Return the (X, Y) coordinate for the center point of the cell that contains the specified text.  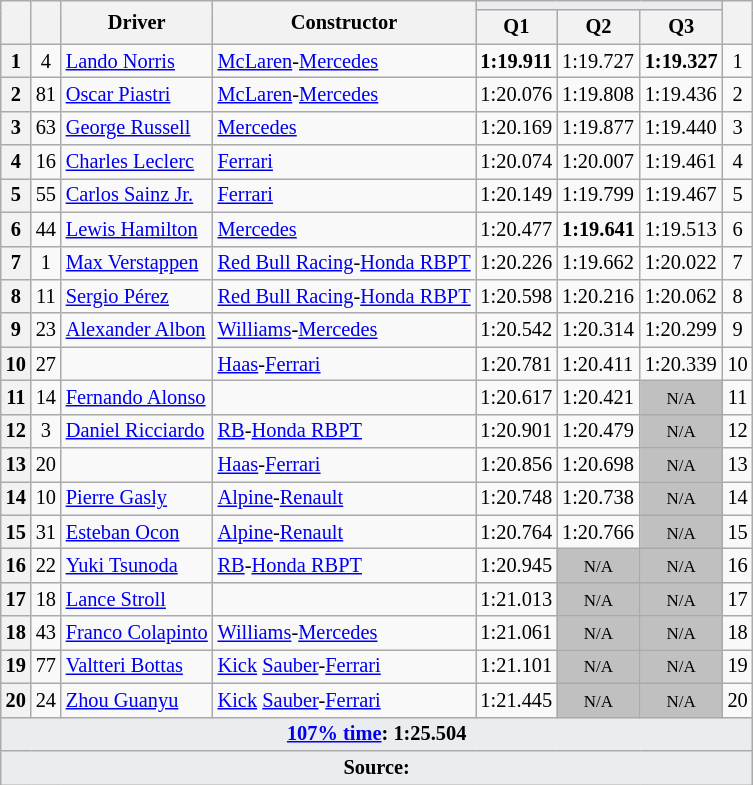
1:20.076 (517, 94)
1:20.748 (517, 498)
31 (46, 532)
1:19.877 (598, 128)
1:19.327 (682, 61)
1:19.727 (598, 61)
Q2 (598, 27)
Daniel Ricciardo (137, 431)
1:20.617 (517, 397)
1:20.007 (598, 162)
27 (46, 364)
1:20.901 (517, 431)
Sergio Pérez (137, 296)
1:20.299 (682, 330)
43 (46, 633)
Fernando Alonso (137, 397)
Constructor (344, 22)
1:19.436 (682, 94)
1:21.445 (517, 700)
1:20.781 (517, 364)
1:19.440 (682, 128)
1:20.598 (517, 296)
77 (46, 666)
Max Verstappen (137, 263)
Charles Leclerc (137, 162)
1:21.101 (517, 666)
1:19.799 (598, 195)
Yuki Tsunoda (137, 565)
1:19.911 (517, 61)
1:20.945 (517, 565)
24 (46, 700)
1:20.766 (598, 532)
1:20.149 (517, 195)
George Russell (137, 128)
1:20.314 (598, 330)
Esteban Ocon (137, 532)
1:20.479 (598, 431)
1:19.808 (598, 94)
Lewis Hamilton (137, 229)
1:20.226 (517, 263)
1:20.074 (517, 162)
Valtteri Bottas (137, 666)
1:19.513 (682, 229)
1:20.477 (517, 229)
Source: (377, 767)
1:19.641 (598, 229)
1:20.169 (517, 128)
Alexander Albon (137, 330)
107% time: 1:25.504 (377, 734)
1:20.856 (517, 465)
44 (46, 229)
1:20.022 (682, 263)
23 (46, 330)
1:20.421 (598, 397)
1:20.738 (598, 498)
Driver (137, 22)
Pierre Gasly (137, 498)
Franco Colapinto (137, 633)
1:20.542 (517, 330)
Q3 (682, 27)
1:20.062 (682, 296)
1:20.764 (517, 532)
Lance Stroll (137, 599)
Q1 (517, 27)
1:20.411 (598, 364)
1:21.013 (517, 599)
22 (46, 565)
1:20.339 (682, 364)
1:20.216 (598, 296)
Carlos Sainz Jr. (137, 195)
1:20.698 (598, 465)
55 (46, 195)
Lando Norris (137, 61)
1:19.662 (598, 263)
1:21.061 (517, 633)
Zhou Guanyu (137, 700)
1:19.461 (682, 162)
81 (46, 94)
1:19.467 (682, 195)
63 (46, 128)
Oscar Piastri (137, 94)
